From the cell containing the given text, extract its center point as [X, Y] coordinate. 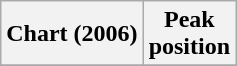
Peakposition [189, 34]
Chart (2006) [72, 34]
